From the cell containing the given text, extract its center point as (X, Y) coordinate. 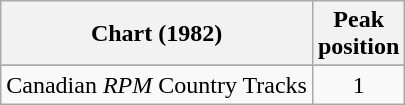
Peakposition (358, 34)
Canadian RPM Country Tracks (157, 85)
Chart (1982) (157, 34)
1 (358, 85)
